Find where the given text appears and provide that cell's center as [x, y] coordinate. 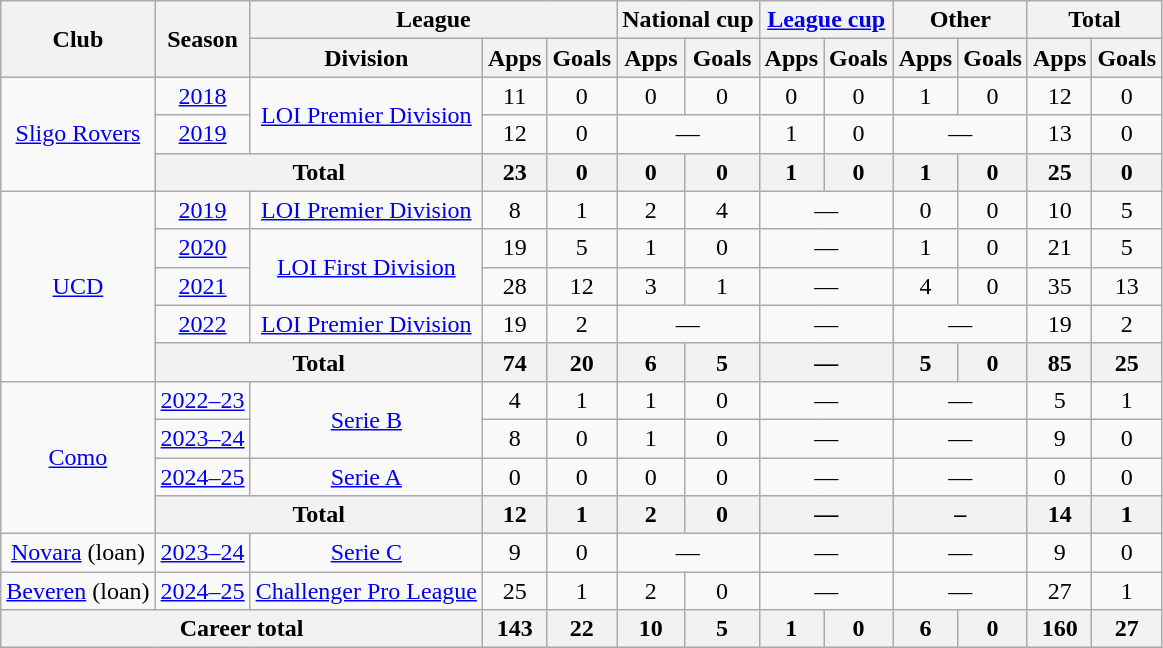
Season [202, 39]
Serie A [366, 477]
Sligo Rovers [78, 134]
Career total [242, 629]
23 [514, 172]
3 [651, 286]
85 [1059, 362]
35 [1059, 286]
National cup [688, 20]
League cup [826, 20]
160 [1059, 629]
2018 [202, 96]
Beveren (loan) [78, 591]
Division [366, 58]
Novara (loan) [78, 553]
LOI First Division [366, 267]
28 [514, 286]
Other [960, 20]
11 [514, 96]
20 [582, 362]
22 [582, 629]
2021 [202, 286]
League [433, 20]
74 [514, 362]
143 [514, 629]
2020 [202, 248]
Challenger Pro League [366, 591]
Serie B [366, 419]
Serie C [366, 553]
– [960, 515]
Club [78, 39]
2022–23 [202, 400]
14 [1059, 515]
2022 [202, 324]
Como [78, 457]
21 [1059, 248]
UCD [78, 286]
